Identify which cell holds the provided text, then report its [X, Y] central coordinate. 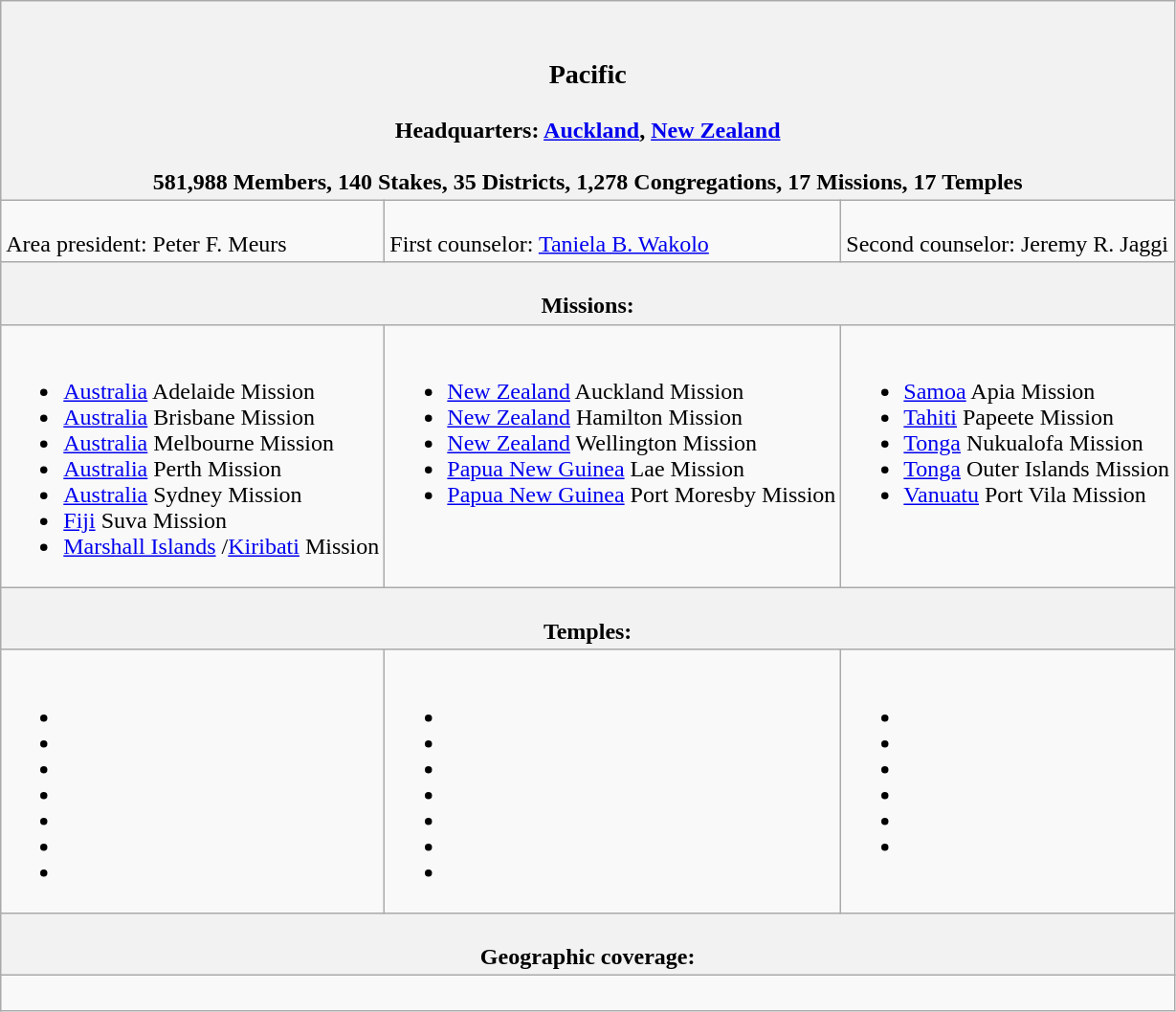
Area president: Peter F. Meurs [193, 231]
Second counselor: Jeremy R. Jaggi [1009, 231]
Missions: [588, 293]
Samoa Apia MissionTahiti Papeete MissionTonga Nukualofa MissionTonga Outer Islands MissionVanuatu Port Vila Mission [1009, 455]
Temples: [588, 618]
PacificHeadquarters: Auckland, New Zealand581,988 Members, 140 Stakes, 35 Districts, 1,278 Congregations, 17 Missions, 17 Temples [588, 100]
Geographic coverage: [588, 943]
First counselor: Taniela B. Wakolo [612, 231]
